Locate the cell with the specified text and output its [X, Y] center coordinate. 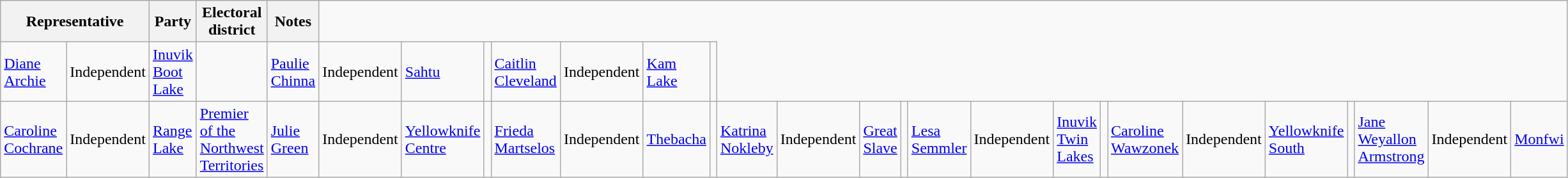
Caroline Wawzonek [1144, 140]
Thebacha [676, 140]
Caroline Cochrane [33, 140]
Frieda Martselos [525, 140]
Premier of the Northwest Territories [231, 140]
Inuvik Boot Lake [173, 72]
Inuvik Twin Lakes [1077, 140]
Jane Weyallon Armstrong [1391, 140]
Representative [75, 22]
Paulie Chinna [293, 72]
Julie Green [293, 140]
Notes [293, 22]
Diane Archie [33, 72]
Party [173, 22]
Sahtu [442, 72]
Yellowknife South [1307, 140]
Kam Lake [676, 72]
Range Lake [173, 140]
Yellowknife Centre [442, 140]
Katrina Nokleby [747, 140]
Electoral district [231, 22]
Great Slave [880, 140]
Monfwi [1539, 140]
Lesa Semmler [939, 140]
Caitlin Cleveland [525, 72]
